Return the (X, Y) coordinate for the center point of the cell that contains the specified text.  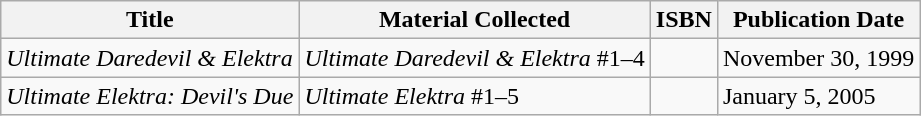
November 30, 1999 (818, 58)
Ultimate Elektra: Devil's Due (150, 96)
Ultimate Daredevil & Elektra (150, 58)
January 5, 2005 (818, 96)
Ultimate Daredevil & Elektra #1–4 (474, 58)
Ultimate Elektra #1–5 (474, 96)
Publication Date (818, 20)
Material Collected (474, 20)
ISBN (684, 20)
Title (150, 20)
